For the text-containing cell, return its midpoint in [X, Y] coordinate format. 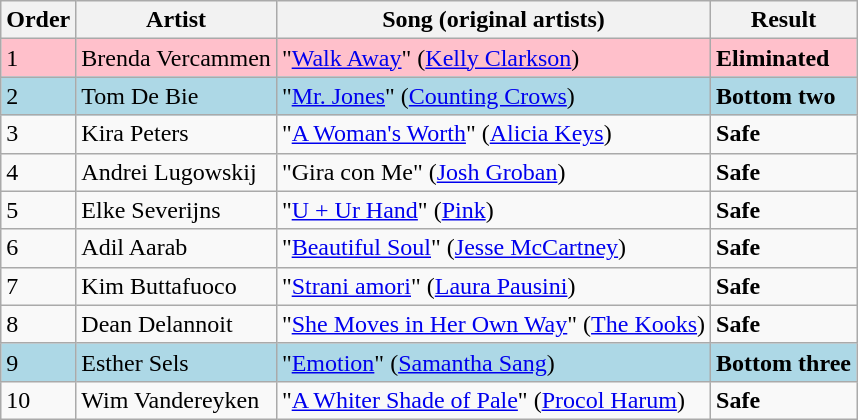
6 [38, 248]
Kim Buttafuoco [176, 286]
Song (original artists) [493, 20]
Bottom two [784, 96]
Dean Delannoit [176, 324]
Bottom three [784, 362]
2 [38, 96]
"Strani amori" (Laura Pausini) [493, 286]
"A Whiter Shade of Pale" (Procol Harum) [493, 400]
Kira Peters [176, 134]
"Mr. Jones" (Counting Crows) [493, 96]
Adil Aarab [176, 248]
10 [38, 400]
"A Woman's Worth" (Alicia Keys) [493, 134]
"Walk Away" (Kelly Clarkson) [493, 58]
"She Moves in Her Own Way" (The Kooks) [493, 324]
Andrei Lugowskij [176, 172]
7 [38, 286]
Elke Severijns [176, 210]
"Beautiful Soul" (Jesse McCartney) [493, 248]
Esther Sels [176, 362]
"U + Ur Hand" (Pink) [493, 210]
8 [38, 324]
9 [38, 362]
"Gira con Me" (Josh Groban) [493, 172]
"Emotion" (Samantha Sang) [493, 362]
Tom De Bie [176, 96]
3 [38, 134]
Artist [176, 20]
1 [38, 58]
5 [38, 210]
Brenda Vercammen [176, 58]
Order [38, 20]
4 [38, 172]
Result [784, 20]
Wim Vandereyken [176, 400]
Eliminated [784, 58]
